Search for the cell housing the specified text and yield its [x, y] center coordinate. 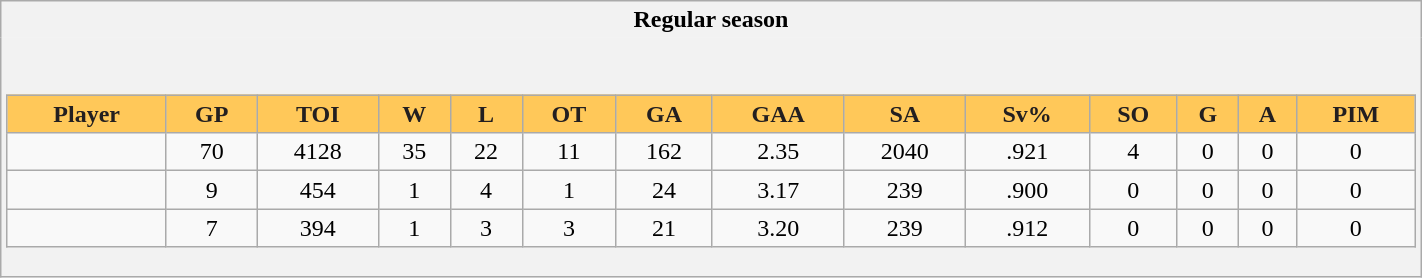
Player [86, 114]
3.17 [778, 190]
GP [212, 114]
SO [1133, 114]
7 [212, 228]
3.20 [778, 228]
22 [486, 152]
Regular season [711, 20]
GA [664, 114]
70 [212, 152]
35 [414, 152]
162 [664, 152]
2.35 [778, 152]
.912 [1027, 228]
4128 [318, 152]
.921 [1027, 152]
GAA [778, 114]
9 [212, 190]
21 [664, 228]
W [414, 114]
PIM [1356, 114]
454 [318, 190]
OT [569, 114]
SA [904, 114]
L [486, 114]
TOI [318, 114]
11 [569, 152]
A [1267, 114]
G [1208, 114]
2040 [904, 152]
Sv% [1027, 114]
24 [664, 190]
394 [318, 228]
.900 [1027, 190]
